Return the [x, y] coordinate for the center point of the cell that contains the specified text.  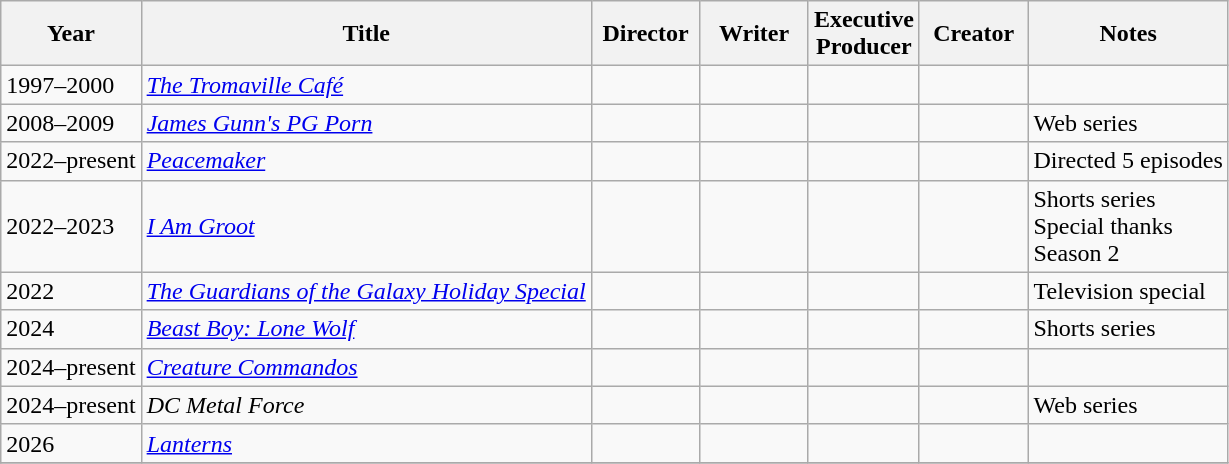
Beast Boy: Lone Wolf [366, 329]
Year [71, 34]
1997–2000 [71, 85]
Notes [1128, 34]
2022 [71, 291]
Title [366, 34]
DC Metal Force [366, 405]
Lanterns [366, 443]
2022–2023 [71, 226]
2026 [71, 443]
2008–2009 [71, 123]
Director [646, 34]
Writer [754, 34]
Peacemaker [366, 161]
2022–present [71, 161]
Shorts seriesSpecial thanksSeason 2 [1128, 226]
Directed 5 episodes [1128, 161]
Creature Commandos [366, 367]
Television special [1128, 291]
The Tromaville Café [366, 85]
Creator [974, 34]
James Gunn's PG Porn [366, 123]
Shorts series [1128, 329]
Executive Producer [864, 34]
I Am Groot [366, 226]
2024 [71, 329]
The Guardians of the Galaxy Holiday Special [366, 291]
